For the text-containing cell, return its midpoint in (X, Y) coordinate format. 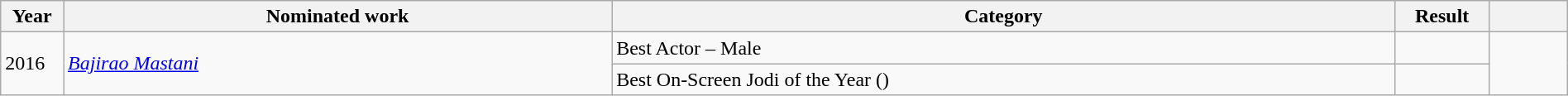
Year (32, 17)
Bajirao Mastani (337, 64)
Category (1004, 17)
Best Actor – Male (1004, 48)
Nominated work (337, 17)
Result (1442, 17)
Best On-Screen Jodi of the Year () (1004, 79)
2016 (32, 64)
